Determine the (X, Y) coordinate at the center of the cell enclosing the given text.  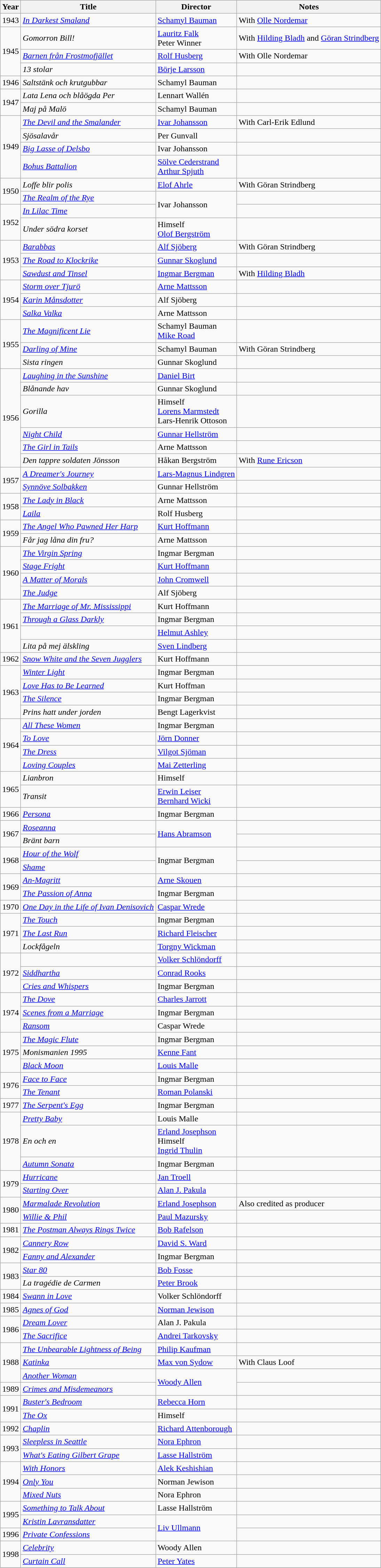
13 stolar (88, 69)
1996 (10, 1535)
Maj på Malö (88, 109)
The Tenant (88, 1092)
Vilgot Sjöman (196, 752)
Hour of the Wolf (88, 854)
1955 (10, 344)
Laila (88, 513)
Sjösalavår (88, 135)
Persona (88, 814)
Alek Keshishian (196, 1468)
Loving Couples (88, 765)
Big Lasse of Delsbo (88, 149)
An-Magritt (88, 880)
A Matter of Morals (88, 579)
Får jag låna din fru? (88, 540)
Peter Brook (196, 1283)
Snow White and the Seven Jugglers (88, 659)
The Girl in Tails (88, 447)
1998 (10, 1554)
With Carl-Erik Edlund (309, 122)
1988 (10, 1362)
1993 (10, 1448)
1953 (10, 260)
Through a Glass Darkly (88, 619)
1949 (10, 147)
Per Gunvall (196, 135)
Synnöve Solbakken (88, 487)
Schamyl BaumanMike Road (196, 331)
Gorilla (88, 411)
1963 (10, 692)
Darling of Mine (88, 349)
With Hilding Bladh (309, 273)
With Claus Loof (309, 1362)
1959 (10, 533)
Håkan Bergström (196, 461)
Erwin LeiserBernhard Wicki (196, 796)
Salka Valka (88, 313)
Shame (88, 867)
1946 (10, 82)
Rebecca Horn (196, 1402)
1962 (10, 659)
David S. Ward (196, 1243)
1983 (10, 1276)
Transit (88, 796)
To Love (88, 738)
Prins hatt under jorden (88, 712)
Sölve CederstrandArthur Spjuth (196, 166)
1947 (10, 102)
Elof Ahrle (196, 185)
The Angel Who Pawned Her Harp (88, 527)
Roman Polanski (196, 1092)
Marmalade Revolution (88, 1203)
Bob Rafelson (196, 1230)
1961 (10, 626)
Gomorron Bill! (88, 38)
Peter Yates (196, 1561)
Cries and Whispers (88, 986)
Jan Troell (196, 1177)
Saltstänk och krutgubbar (88, 82)
The Postman Always Rings Twice (88, 1230)
HimselfOlof Bergström (196, 229)
With Hilding Bladh and Göran Strindberg (309, 38)
The Passion of Anna (88, 894)
1974 (10, 1013)
Ransom (88, 1026)
Willie & Phil (88, 1217)
Richard Attenborough (196, 1429)
Max von Sydow (196, 1362)
Liv Ullmann (196, 1528)
The Unbearable Lightness of Being (88, 1349)
1979 (10, 1184)
Barabbas (88, 247)
1954 (10, 300)
Buster's Bedroom (88, 1402)
Night Child (88, 434)
Philip Kaufman (196, 1349)
Bohus Battalion (88, 166)
Karin Månsdotter (88, 300)
1986 (10, 1329)
Celebrity (88, 1548)
Curtain Call (88, 1561)
Monismanien 1995 (88, 1052)
A Dreamer's Journey (88, 474)
Autumn Sonata (88, 1164)
1956 (10, 418)
Title (88, 7)
Sven Lindberg (196, 646)
Blånande hav (88, 389)
Love Has to Be Learned (88, 686)
Bob Fosse (196, 1270)
Charles Jarrott (196, 999)
1966 (10, 814)
Dream Lover (88, 1323)
1971 (10, 933)
Only You (88, 1481)
Private Confessions (88, 1535)
The Judge (88, 593)
In Lilac Time (88, 211)
Agnes of God (88, 1310)
1977 (10, 1105)
1992 (10, 1429)
The Touch (88, 920)
Katinka (88, 1362)
The Sacrifice (88, 1336)
Loffe blir polis (88, 185)
Den tappre soldaten Jönsson (88, 461)
Hans Abramson (196, 834)
One Day in the Life of Ivan Denisovich (88, 907)
1995 (10, 1514)
Daniel Birt (196, 375)
Laughing in the Sunshine (88, 375)
The Dress (88, 752)
The Silence (88, 699)
Kristin Lavransdatter (88, 1521)
1981 (10, 1230)
Year (10, 7)
1976 (10, 1085)
The Magnificent Lie (88, 331)
Swann in Love (88, 1296)
The Last Run (88, 933)
Sista ringen (88, 362)
Something to Talk About (88, 1508)
Face to Face (88, 1079)
Stage Fright (88, 566)
La tragédie de Carmen (88, 1283)
1968 (10, 860)
Scenes from a Marriage (88, 1013)
What's Eating Gilbert Grape (88, 1455)
1978 (10, 1141)
Director (196, 7)
Sawdust and Tinsel (88, 273)
Fanny and Alexander (88, 1256)
Chaplin (88, 1429)
1967 (10, 834)
1943 (10, 20)
Roseanna (88, 827)
Andrei Tarkovsky (196, 1336)
Mai Zetterling (196, 765)
1970 (10, 907)
Hurricane (88, 1177)
1984 (10, 1296)
1969 (10, 887)
Mixed Nuts (88, 1495)
1991 (10, 1409)
1945 (10, 51)
HimselfLorens MarmstedtLars-Henrik Ottoson (196, 411)
Also credited as producer (309, 1203)
Bränt barn (88, 840)
1960 (10, 573)
Notes (309, 7)
Star 80 (88, 1270)
With Rune Ericson (309, 461)
Black Moon (88, 1065)
In Darkest Smaland (88, 20)
Storm over Tjurö (88, 287)
Erland JosephsonHimselfIngrid Thulin (196, 1141)
1958 (10, 507)
Lennart Wallén (196, 96)
With Honors (88, 1468)
The Marriage of Mr. Mississippi (88, 606)
Starting Over (88, 1190)
John Cromwell (196, 579)
1975 (10, 1052)
Conrad Rooks (196, 973)
Arne Skouen (196, 880)
Jörn Donner (196, 738)
Paul Mazursky (196, 1217)
Siddhartha (88, 973)
1982 (10, 1250)
1964 (10, 745)
Pretty Baby (88, 1119)
Winter Light (88, 672)
Crimes and Misdemeanors (88, 1389)
The Devil and the Smalander (88, 122)
1957 (10, 480)
The Magic Flute (88, 1039)
Lars-Magnus Lindgren (196, 474)
1985 (10, 1310)
En och en (88, 1141)
Helmut Ashley (196, 632)
1972 (10, 973)
The Serpent's Egg (88, 1105)
Lockfågeln (88, 946)
1952 (10, 223)
Torgny Wickman (196, 946)
1994 (10, 1481)
Sleepless in Seattle (88, 1442)
Lita på mej älskling (88, 646)
The Dove (88, 999)
Bengt Lagerkvist (196, 712)
The Ox (88, 1415)
1980 (10, 1210)
Kurt Hoffman (196, 686)
Another Woman (88, 1376)
Kenne Fant (196, 1052)
The Realm of the Rye (88, 198)
Börje Larsson (196, 69)
Under södra korset (88, 229)
The Virgin Spring (88, 553)
Lauritz FalkPeter Winner (196, 38)
Erland Josephson (196, 1203)
Cannery Row (88, 1243)
The Road to Klockrike (88, 260)
1950 (10, 191)
1989 (10, 1389)
1965 (10, 790)
Barnen från Frostmofjället (88, 56)
Richard Fleischer (196, 933)
Lianbron (88, 778)
All These Women (88, 725)
The Lady in Black (88, 500)
Lata Lena och blåögda Per (88, 96)
